Find where the given text appears and provide that cell's center as (X, Y) coordinate. 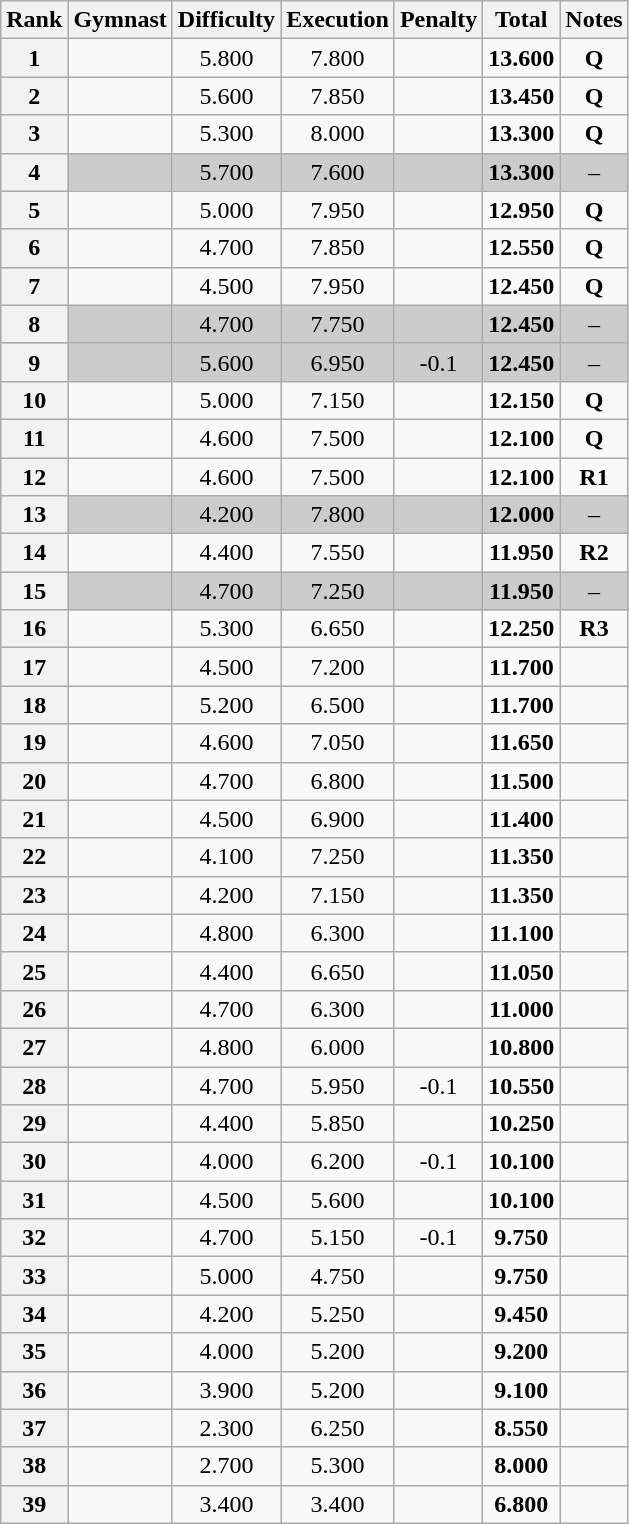
20 (34, 781)
12 (34, 477)
10.550 (522, 1085)
5.250 (338, 1314)
33 (34, 1276)
36 (34, 1390)
12.000 (522, 515)
5.700 (226, 172)
6.500 (338, 705)
8 (34, 324)
6.900 (338, 819)
9 (34, 362)
11.650 (522, 743)
9.200 (522, 1352)
5.850 (338, 1124)
6.000 (338, 1047)
2 (34, 96)
10.800 (522, 1047)
9.100 (522, 1390)
15 (34, 591)
19 (34, 743)
14 (34, 553)
5.150 (338, 1238)
13.450 (522, 96)
38 (34, 1466)
7.600 (338, 172)
Rank (34, 20)
18 (34, 705)
11 (34, 438)
2.700 (226, 1466)
6.250 (338, 1428)
25 (34, 971)
13.600 (522, 58)
8.550 (522, 1428)
35 (34, 1352)
4 (34, 172)
27 (34, 1047)
3 (34, 134)
12.250 (522, 629)
9.450 (522, 1314)
34 (34, 1314)
2.300 (226, 1428)
22 (34, 857)
31 (34, 1200)
11.050 (522, 971)
13 (34, 515)
R1 (594, 477)
39 (34, 1504)
11.500 (522, 781)
6 (34, 248)
R3 (594, 629)
30 (34, 1162)
29 (34, 1124)
Penalty (438, 20)
7.550 (338, 553)
6.950 (338, 362)
4.750 (338, 1276)
28 (34, 1085)
11.100 (522, 933)
5.950 (338, 1085)
12.550 (522, 248)
Notes (594, 20)
12.950 (522, 210)
24 (34, 933)
16 (34, 629)
11.400 (522, 819)
Total (522, 20)
R2 (594, 553)
5.800 (226, 58)
4.100 (226, 857)
7 (34, 286)
7.200 (338, 667)
17 (34, 667)
6.200 (338, 1162)
Difficulty (226, 20)
10.250 (522, 1124)
26 (34, 1009)
12.150 (522, 400)
10 (34, 400)
32 (34, 1238)
Gymnast (120, 20)
3.900 (226, 1390)
37 (34, 1428)
7.750 (338, 324)
1 (34, 58)
11.000 (522, 1009)
7.050 (338, 743)
21 (34, 819)
Execution (338, 20)
5 (34, 210)
23 (34, 895)
